Pinpoint the cell where the given text exists, returning its [x, y] midpoint coordinate. 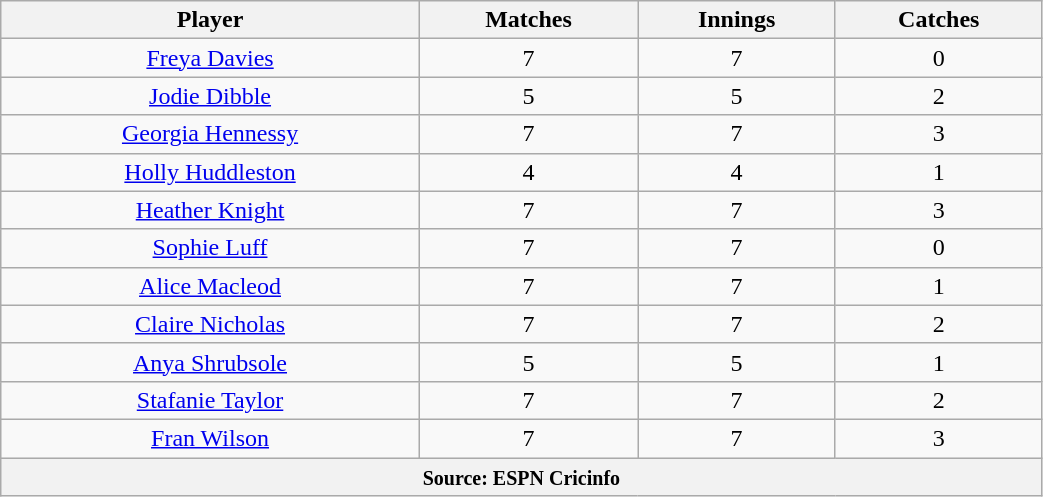
Jodie Dibble [210, 96]
Innings [737, 20]
Alice Macleod [210, 286]
Player [210, 20]
Catches [938, 20]
Georgia Hennessy [210, 134]
Freya Davies [210, 58]
Heather Knight [210, 210]
Anya Shrubsole [210, 362]
Stafanie Taylor [210, 400]
Matches [528, 20]
Claire Nicholas [210, 324]
Fran Wilson [210, 438]
Holly Huddleston [210, 172]
Source: ESPN Cricinfo [522, 477]
Sophie Luff [210, 248]
